Determine the [x, y] coordinate at the center of the cell enclosing the given text.  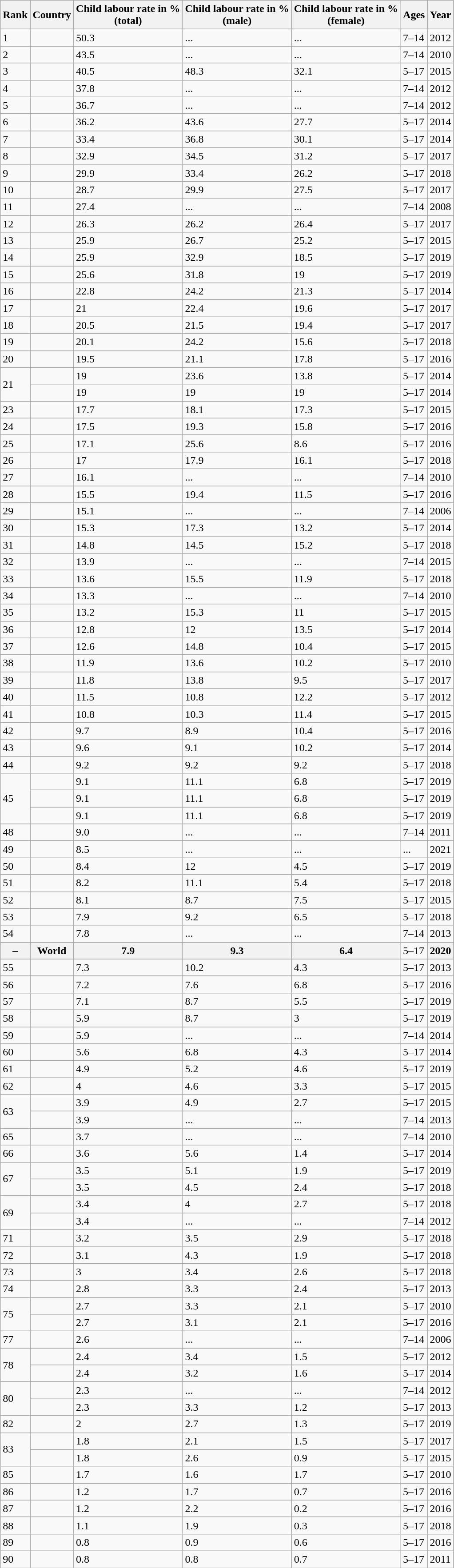
34.5 [237, 156]
90 [15, 1559]
6 [15, 122]
27.5 [346, 190]
26.3 [128, 223]
13 [15, 241]
13.9 [128, 562]
37 [15, 646]
24 [15, 426]
77 [15, 1340]
10.3 [237, 714]
34 [15, 596]
0.6 [346, 1542]
62 [15, 1086]
55 [15, 967]
Country [52, 15]
5.2 [237, 1069]
28.7 [128, 190]
22.8 [128, 291]
8.5 [128, 849]
2008 [441, 207]
6.5 [346, 917]
36.7 [128, 105]
2021 [441, 849]
36.2 [128, 122]
73 [15, 1272]
7 [15, 139]
21.5 [237, 325]
45 [15, 799]
17.8 [346, 359]
87 [15, 1508]
54 [15, 934]
58 [15, 1018]
9.0 [128, 832]
20.1 [128, 342]
69 [15, 1213]
86 [15, 1492]
1.3 [346, 1424]
2.9 [346, 1238]
72 [15, 1255]
Ages [414, 15]
43 [15, 748]
8.4 [128, 866]
26.4 [346, 223]
57 [15, 1001]
18.1 [237, 410]
7.1 [128, 1001]
8.6 [346, 443]
59 [15, 1035]
44 [15, 764]
18.5 [346, 258]
78 [15, 1365]
40 [15, 697]
3.7 [128, 1137]
13.5 [346, 629]
8 [15, 156]
9.5 [346, 680]
30 [15, 528]
65 [15, 1137]
25.2 [346, 241]
22.4 [237, 308]
29 [15, 511]
0.2 [346, 1508]
48 [15, 832]
13.3 [128, 596]
Rank [15, 15]
– [15, 951]
14 [15, 258]
82 [15, 1424]
7.8 [128, 934]
Year [441, 15]
31.8 [237, 275]
World [52, 951]
1.4 [346, 1154]
32 [15, 562]
8.1 [128, 900]
75 [15, 1314]
8.2 [128, 883]
71 [15, 1238]
23.6 [237, 376]
11.4 [346, 714]
11.8 [128, 680]
30.1 [346, 139]
40.5 [128, 72]
19.6 [346, 308]
31 [15, 545]
3.6 [128, 1154]
2.2 [237, 1508]
88 [15, 1525]
85 [15, 1475]
14.5 [237, 545]
19.5 [128, 359]
17.5 [128, 426]
23 [15, 410]
25 [15, 443]
51 [15, 883]
66 [15, 1154]
41 [15, 714]
15.2 [346, 545]
7.3 [128, 967]
9 [15, 173]
2.8 [128, 1289]
39 [15, 680]
12.2 [346, 697]
89 [15, 1542]
18 [15, 325]
43.6 [237, 122]
9.7 [128, 731]
7.5 [346, 900]
20.5 [128, 325]
21.1 [237, 359]
20 [15, 359]
35 [15, 613]
38 [15, 663]
42 [15, 731]
80 [15, 1399]
27.4 [128, 207]
33 [15, 579]
27 [15, 477]
52 [15, 900]
12.8 [128, 629]
9.6 [128, 748]
15.6 [346, 342]
36 [15, 629]
15.1 [128, 511]
Child labour rate in %(total) [128, 15]
5.5 [346, 1001]
0.3 [346, 1525]
50.3 [128, 38]
8.9 [237, 731]
2020 [441, 951]
7.6 [237, 984]
5.4 [346, 883]
36.8 [237, 139]
26 [15, 460]
61 [15, 1069]
6.4 [346, 951]
28 [15, 494]
Child labour rate in %(female) [346, 15]
27.7 [346, 122]
56 [15, 984]
15.8 [346, 426]
50 [15, 866]
17.1 [128, 443]
21.3 [346, 291]
67 [15, 1179]
32.1 [346, 72]
1.1 [128, 1525]
43.5 [128, 55]
9.3 [237, 951]
19.3 [237, 426]
7.2 [128, 984]
1 [15, 38]
63 [15, 1111]
49 [15, 849]
16 [15, 291]
60 [15, 1052]
74 [15, 1289]
5.1 [237, 1170]
17.7 [128, 410]
5 [15, 105]
48.3 [237, 72]
31.2 [346, 156]
12.6 [128, 646]
37.8 [128, 88]
17.9 [237, 460]
10 [15, 190]
Child labour rate in %(male) [237, 15]
83 [15, 1449]
26.7 [237, 241]
53 [15, 917]
15 [15, 275]
